Extract the [X, Y] coordinate from the center of the cell holding the provided text.  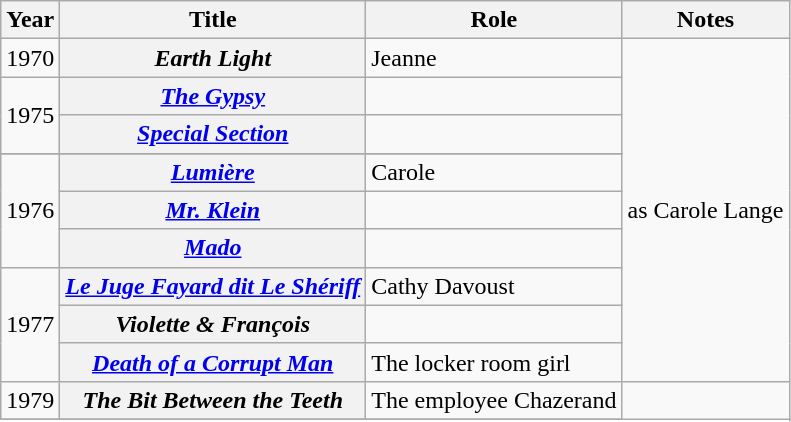
Le Juge Fayard dit Le Shériff [213, 286]
The employee Chazerand [494, 400]
Earth Light [213, 58]
1979 [30, 400]
Lumière [213, 172]
Title [213, 20]
The Bit Between the Teeth [213, 400]
Special Section [213, 134]
Year [30, 20]
The locker room girl [494, 362]
as Carole Lange [706, 210]
1977 [30, 324]
Violette & François [213, 324]
Jeanne [494, 58]
Role [494, 20]
Death of a Corrupt Man [213, 362]
The Gypsy [213, 96]
Mado [213, 248]
Cathy Davoust [494, 286]
1970 [30, 58]
1975 [30, 115]
1976 [30, 210]
Mr. Klein [213, 210]
Carole [494, 172]
Notes [706, 20]
